From the cell containing the given text, extract its center point as [x, y] coordinate. 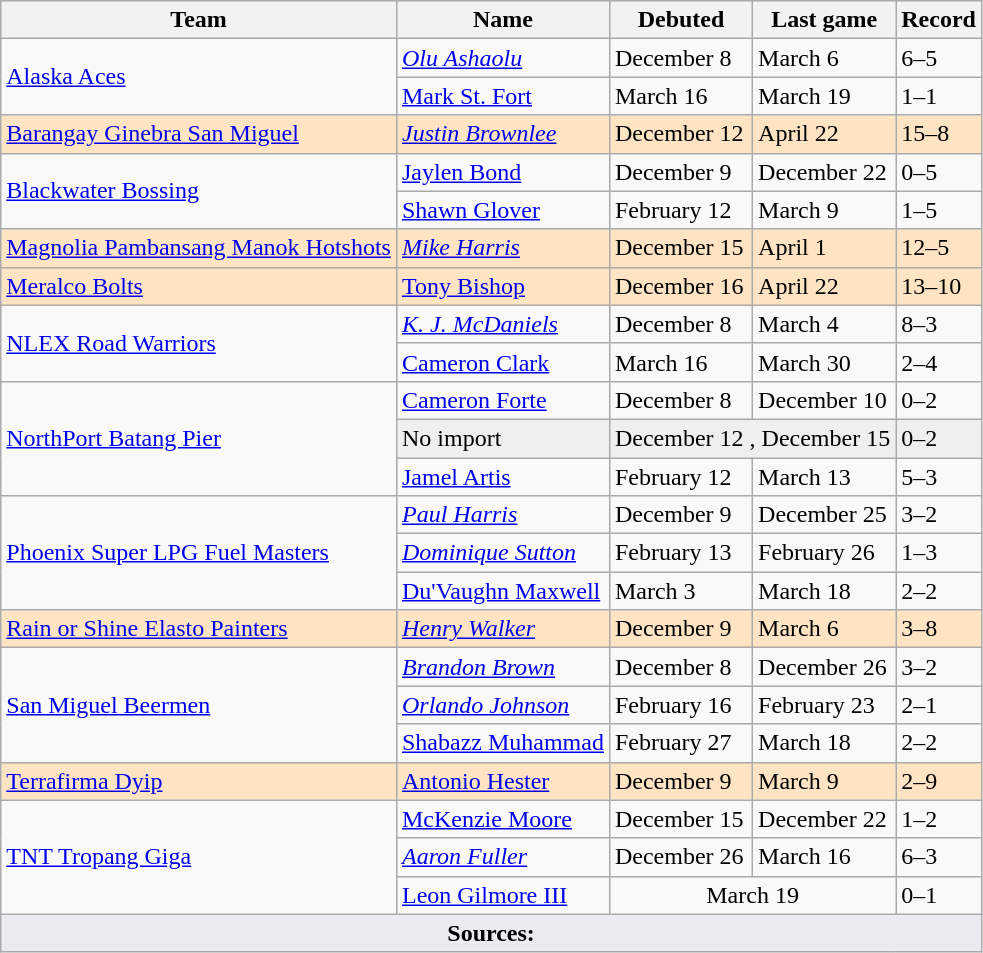
Name [502, 20]
December 12 , December 15 [752, 438]
Justin Brownlee [502, 134]
Paul Harris [502, 515]
0–1 [939, 895]
December 25 [824, 515]
February 13 [680, 553]
Mike Harris [502, 248]
Brandon Brown [502, 667]
Sources: [492, 933]
1–3 [939, 553]
February 27 [680, 743]
Record [939, 20]
March 13 [824, 477]
March 30 [824, 362]
December 10 [824, 400]
Debuted [680, 20]
2–1 [939, 705]
February 26 [824, 553]
Cameron Forte [502, 400]
Dominique Sutton [502, 553]
15–8 [939, 134]
13–10 [939, 286]
March 4 [824, 324]
February 16 [680, 705]
Rain or Shine Elasto Painters [199, 629]
Cameron Clark [502, 362]
December 16 [680, 286]
Jamel Artis [502, 477]
Leon Gilmore III [502, 895]
Shabazz Muhammad [502, 743]
December 12 [680, 134]
Phoenix Super LPG Fuel Masters [199, 553]
6–5 [939, 58]
April 1 [824, 248]
5–3 [939, 477]
2–4 [939, 362]
Jaylen Bond [502, 172]
McKenzie Moore [502, 819]
Antonio Hester [502, 781]
Blackwater Bossing [199, 191]
3–8 [939, 629]
Barangay Ginebra San Miguel [199, 134]
Meralco Bolts [199, 286]
Aaron Fuller [502, 857]
Alaska Aces [199, 77]
Team [199, 20]
NLEX Road Warriors [199, 343]
Olu Ashaolu [502, 58]
February 23 [824, 705]
Orlando Johnson [502, 705]
1–5 [939, 210]
0–5 [939, 172]
1–2 [939, 819]
NorthPort Batang Pier [199, 438]
March 3 [680, 591]
San Miguel Beermen [199, 705]
Terrafirma Dyip [199, 781]
Henry Walker [502, 629]
Magnolia Pambansang Manok Hotshots [199, 248]
8–3 [939, 324]
Last game [824, 20]
Tony Bishop [502, 286]
Mark St. Fort [502, 96]
12–5 [939, 248]
2–9 [939, 781]
K. J. McDaniels [502, 324]
1–1 [939, 96]
Shawn Glover [502, 210]
6–3 [939, 857]
Du'Vaughn Maxwell [502, 591]
No import [502, 438]
TNT Tropang Giga [199, 857]
